Pinpoint the cell where the given text exists, returning its (x, y) midpoint coordinate. 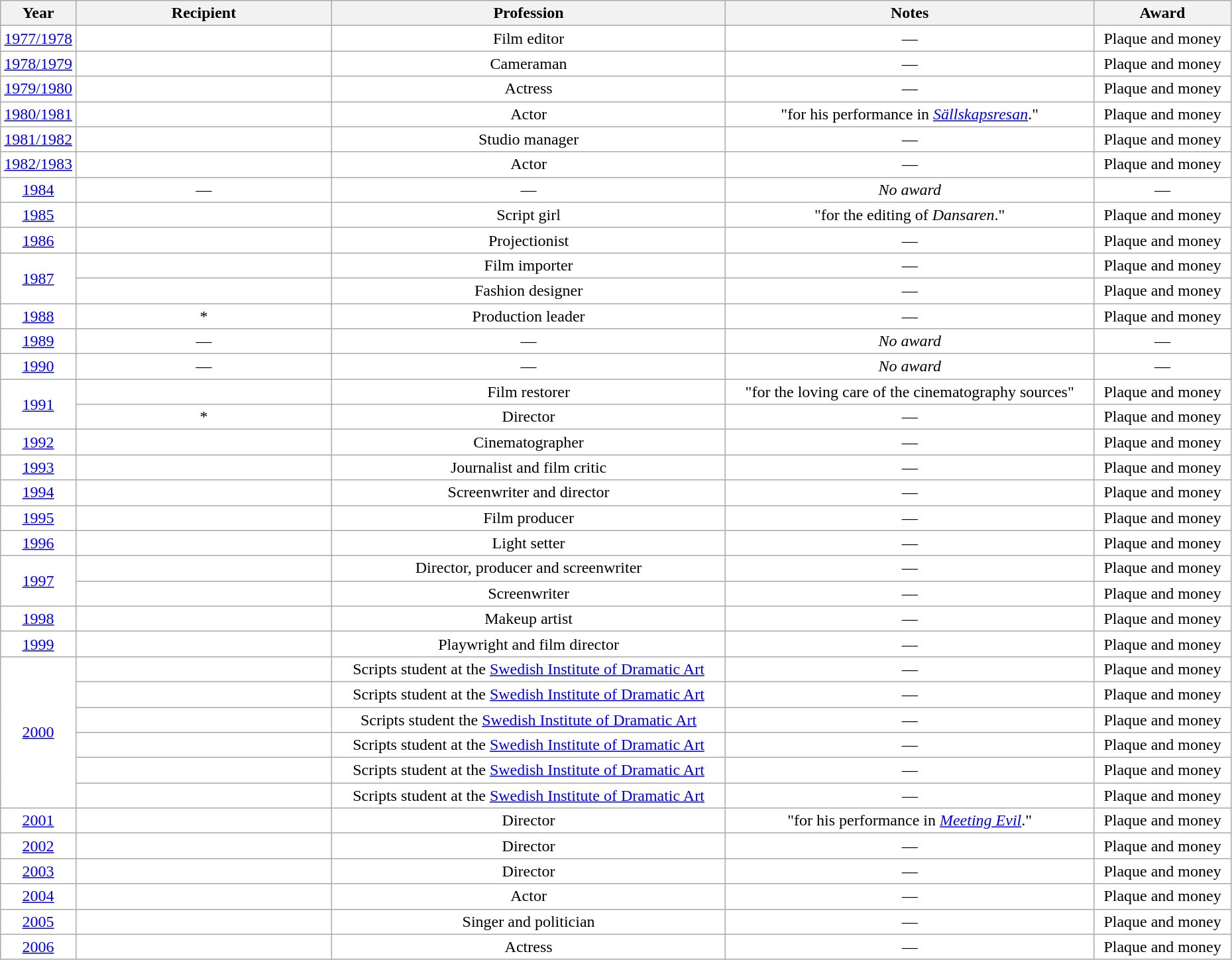
1981/1982 (38, 139)
2006 (38, 947)
Makeup artist (529, 619)
1990 (38, 367)
1995 (38, 518)
Director, producer and screenwriter (529, 568)
1977/1978 (38, 38)
Journalist and film critic (529, 467)
Film restorer (529, 392)
Profession (529, 13)
1979/1980 (38, 89)
Cameraman (529, 64)
Studio manager (529, 139)
Fashion designer (529, 290)
Film importer (529, 265)
Recipient (203, 13)
Film editor (529, 38)
Screenwriter (529, 593)
1992 (38, 442)
1991 (38, 404)
Year (38, 13)
2001 (38, 821)
1993 (38, 467)
1978/1979 (38, 64)
Award (1162, 13)
Scripts student the Swedish Institute of Dramatic Art (529, 719)
2000 (38, 732)
1999 (38, 644)
1998 (38, 619)
1980/1981 (38, 114)
Screenwriter and director (529, 493)
1984 (38, 190)
Projectionist (529, 240)
2004 (38, 896)
Script girl (529, 215)
Singer and politician (529, 922)
1997 (38, 581)
Cinematographer (529, 442)
2002 (38, 846)
1987 (38, 278)
1988 (38, 316)
1982/1983 (38, 164)
Film producer (529, 518)
"for his performance in Meeting Evil." (910, 821)
1989 (38, 341)
Light setter (529, 543)
Playwright and film director (529, 644)
1986 (38, 240)
"for the editing of Dansaren." (910, 215)
1996 (38, 543)
Notes (910, 13)
"for the loving care of the cinematography sources" (910, 392)
Production leader (529, 316)
1985 (38, 215)
"for his performance in Sällskapsresan." (910, 114)
1994 (38, 493)
2005 (38, 922)
2003 (38, 871)
